Find where the given text appears and provide that cell's center as (X, Y) coordinate. 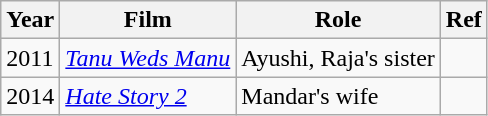
Film (148, 20)
Hate Story 2 (148, 96)
2014 (30, 96)
Ayushi, Raja's sister (338, 58)
Year (30, 20)
2011 (30, 58)
Tanu Weds Manu (148, 58)
Ref (464, 20)
Role (338, 20)
Mandar's wife (338, 96)
